Pinpoint the cell where the given text exists, returning its [x, y] midpoint coordinate. 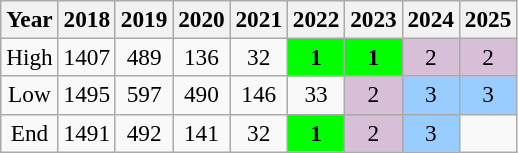
136 [202, 57]
Low [30, 95]
High [30, 57]
146 [258, 95]
2022 [316, 19]
489 [144, 57]
597 [144, 95]
2024 [430, 19]
2018 [86, 19]
1495 [86, 95]
2023 [374, 19]
1407 [86, 57]
2020 [202, 19]
2019 [144, 19]
33 [316, 95]
2021 [258, 19]
End [30, 133]
141 [202, 133]
1491 [86, 133]
490 [202, 95]
2025 [488, 19]
Year [30, 19]
492 [144, 133]
